Locate the cell with the specified text and output its [x, y] center coordinate. 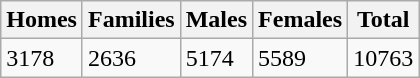
Families [131, 20]
5174 [216, 58]
Total [384, 20]
10763 [384, 58]
5589 [300, 58]
3178 [42, 58]
Males [216, 20]
Homes [42, 20]
2636 [131, 58]
Females [300, 20]
